From the cell containing the given text, extract its center point as (X, Y) coordinate. 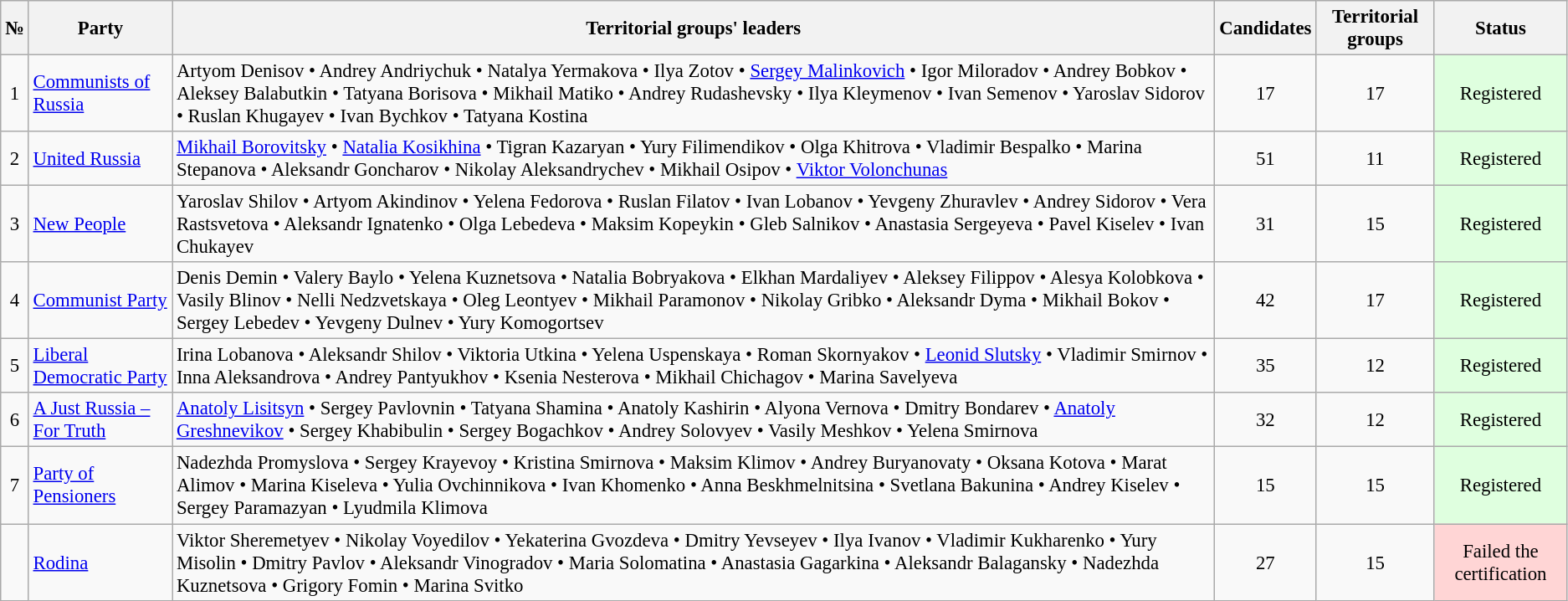
27 (1265, 562)
31 (1265, 224)
35 (1265, 367)
№ (15, 28)
A Just Russia – For Truth (100, 420)
Communists of Russia (100, 94)
51 (1265, 159)
5 (15, 367)
United Russia (100, 159)
2 (15, 159)
Party (100, 28)
Failed the certification (1500, 562)
Territorial groups (1376, 28)
New People (100, 224)
Territorial groups' leaders (694, 28)
Candidates (1265, 28)
7 (15, 485)
Rodina (100, 562)
11 (1376, 159)
1 (15, 94)
Party of Pensioners (100, 485)
42 (1265, 300)
Liberal Democratic Party (100, 367)
3 (15, 224)
32 (1265, 420)
Status (1500, 28)
6 (15, 420)
Communist Party (100, 300)
4 (15, 300)
